Search for the cell housing the specified text and yield its [X, Y] center coordinate. 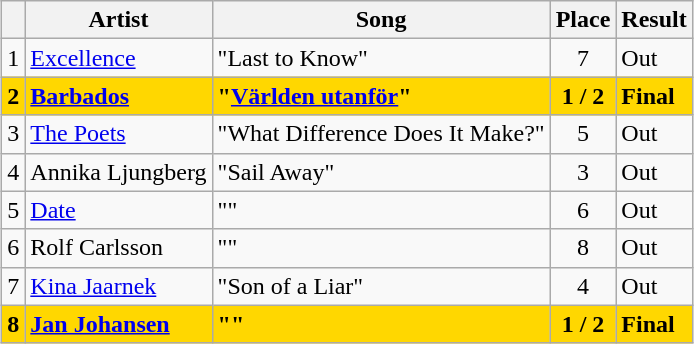
"Last to Know" [381, 58]
Result [654, 20]
Place [583, 20]
Annika Ljungberg [118, 172]
Date [118, 210]
Barbados [118, 96]
"Sail Away" [381, 172]
Rolf Carlsson [118, 248]
Excellence [118, 58]
"Världen utanför" [381, 96]
Kina Jaarnek [118, 286]
"What Difference Does It Make?" [381, 134]
Jan Johansen [118, 324]
Song [381, 20]
2 [14, 96]
1 [14, 58]
Artist [118, 20]
"Son of a Liar" [381, 286]
The Poets [118, 134]
